Determine the [X, Y] coordinate at the center of the cell enclosing the given text.  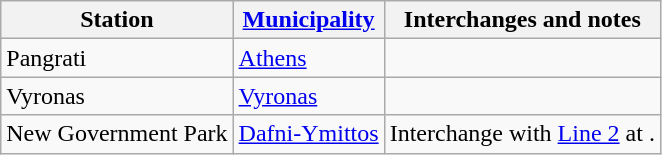
Municipality [308, 20]
Pangrati [117, 58]
Station [117, 20]
Interchange with Line 2 at . [522, 134]
Athens [308, 58]
Interchanges and notes [522, 20]
New Government Park [117, 134]
Dafni-Ymittos [308, 134]
